Return the [x, y] coordinate for the center point of the cell that contains the specified text.  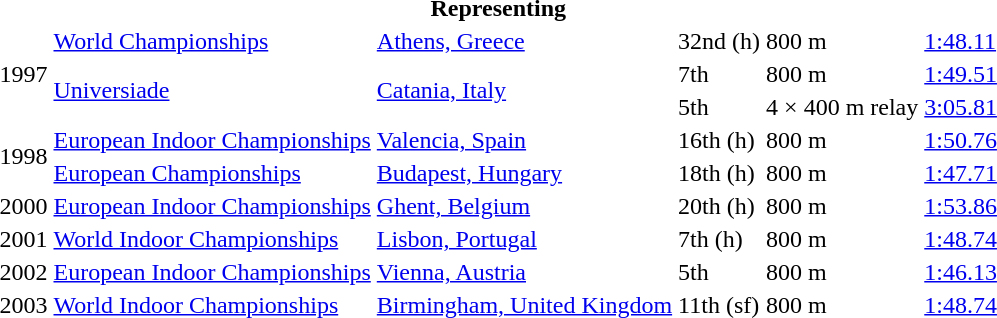
7th (h) [720, 239]
Athens, Greece [524, 41]
World Indoor Championships [212, 239]
Valencia, Spain [524, 140]
18th (h) [720, 173]
Vienna, Austria [524, 272]
4 × 400 m relay [842, 107]
16th (h) [720, 140]
Universiade [212, 90]
Budapest, Hungary [524, 173]
Lisbon, Portugal [524, 239]
32nd (h) [720, 41]
Catania, Italy [524, 90]
7th [720, 74]
Ghent, Belgium [524, 206]
European Championships [212, 173]
20th (h) [720, 206]
World Championships [212, 41]
